Provide the [x, y] coordinate of the cell's center where the given text is located.  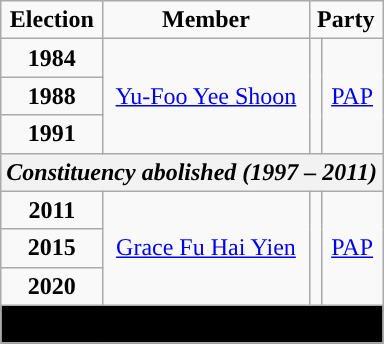
1988 [52, 96]
Grace Fu Hai Yien [206, 248]
2020 [52, 286]
Party [346, 20]
Member [206, 20]
1984 [52, 58]
Constituency abolished (1997 – 2011) [192, 172]
Yu-Foo Yee Shoon [206, 96]
2011 [52, 210]
2015 [52, 248]
Election [52, 20]
Constituency abolished (2025) [192, 324]
1991 [52, 134]
